Determine the [X, Y] coordinate at the center of the cell enclosing the given text.  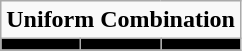
Uniform Combination [121, 20]
